Pinpoint the cell where the given text exists, returning its [X, Y] midpoint coordinate. 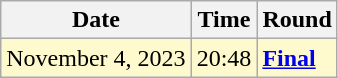
Date [96, 20]
Time [224, 20]
Round [297, 20]
November 4, 2023 [96, 58]
Final [297, 58]
20:48 [224, 58]
